Provide the [X, Y] coordinate of the cell's center where the given text is located.  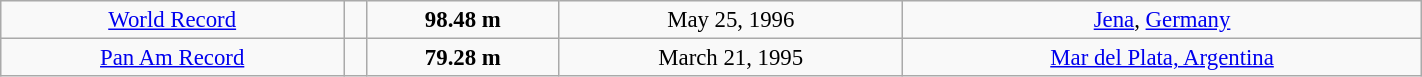
98.48 m [463, 20]
World Record [172, 20]
March 21, 1995 [731, 58]
Jena, Germany [1162, 20]
79.28 m [463, 58]
Mar del Plata, Argentina [1162, 58]
May 25, 1996 [731, 20]
Pan Am Record [172, 58]
